Locate the cell with the specified text and output its [X, Y] center coordinate. 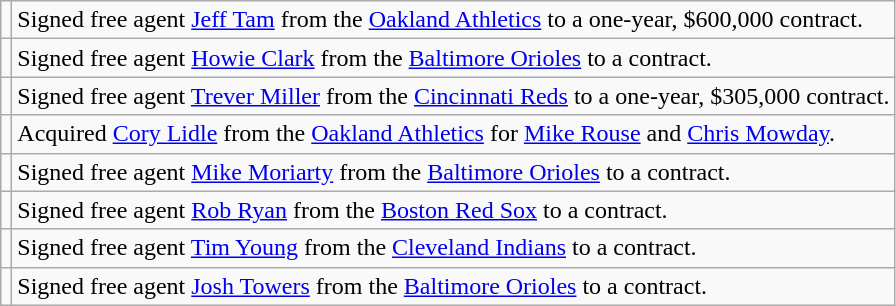
Acquired Cory Lidle from the Oakland Athletics for Mike Rouse and Chris Mowday. [454, 134]
Signed free agent Jeff Tam from the Oakland Athletics to a one-year, $600,000 contract. [454, 20]
Signed free agent Tim Young from the Cleveland Indians to a contract. [454, 248]
Signed free agent Trever Miller from the Cincinnati Reds to a one-year, $305,000 contract. [454, 96]
Signed free agent Rob Ryan from the Boston Red Sox to a contract. [454, 210]
Signed free agent Josh Towers from the Baltimore Orioles to a contract. [454, 286]
Signed free agent Mike Moriarty from the Baltimore Orioles to a contract. [454, 172]
Signed free agent Howie Clark from the Baltimore Orioles to a contract. [454, 58]
